Return the (X, Y) coordinate for the center point of the cell that contains the specified text.  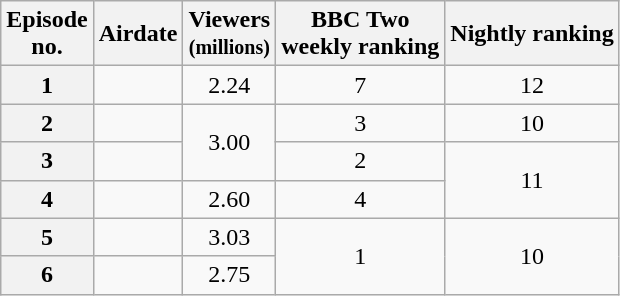
BBC Twoweekly ranking (360, 34)
7 (360, 85)
Nightly ranking (532, 34)
Airdate (138, 34)
2.75 (230, 275)
Episodeno. (47, 34)
5 (47, 237)
3.00 (230, 142)
Viewers(millions) (230, 34)
2.60 (230, 199)
2.24 (230, 85)
3.03 (230, 237)
12 (532, 85)
11 (532, 180)
6 (47, 275)
